Detect which cell encompasses the target text, then output its [X, Y] center coordinate. 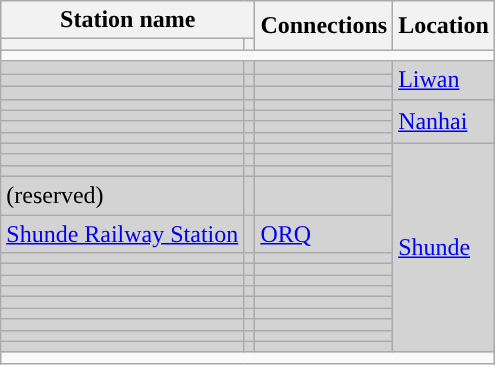
(reserved) [122, 195]
Location [444, 26]
Connections [324, 26]
Nanhai [444, 121]
Shunde Railway Station [122, 233]
Station name [128, 20]
Shunde [444, 248]
Liwan [444, 80]
ORQ [324, 233]
